Output the (X, Y) coordinate of the center of the cell containing the given text.  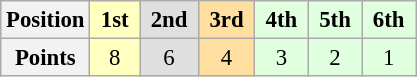
6 (170, 58)
3rd (226, 20)
6th (389, 20)
3 (282, 58)
1st (115, 20)
8 (115, 58)
5th (335, 20)
1 (389, 58)
2nd (170, 20)
Points (46, 58)
4 (226, 58)
4th (282, 20)
2 (335, 58)
Position (46, 20)
